Find where the given text appears and provide that cell's center as [x, y] coordinate. 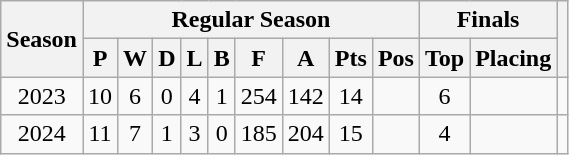
10 [100, 96]
B [222, 58]
A [306, 58]
7 [136, 134]
185 [258, 134]
Pos [396, 58]
F [258, 58]
2023 [42, 96]
Top [444, 58]
Regular Season [250, 20]
11 [100, 134]
L [194, 58]
204 [306, 134]
Season [42, 39]
Finals [488, 20]
2024 [42, 134]
3 [194, 134]
P [100, 58]
D [167, 58]
Pts [350, 58]
Placing [514, 58]
254 [258, 96]
15 [350, 134]
14 [350, 96]
142 [306, 96]
W [136, 58]
